Determine the [X, Y] coordinate at the center of the cell enclosing the given text.  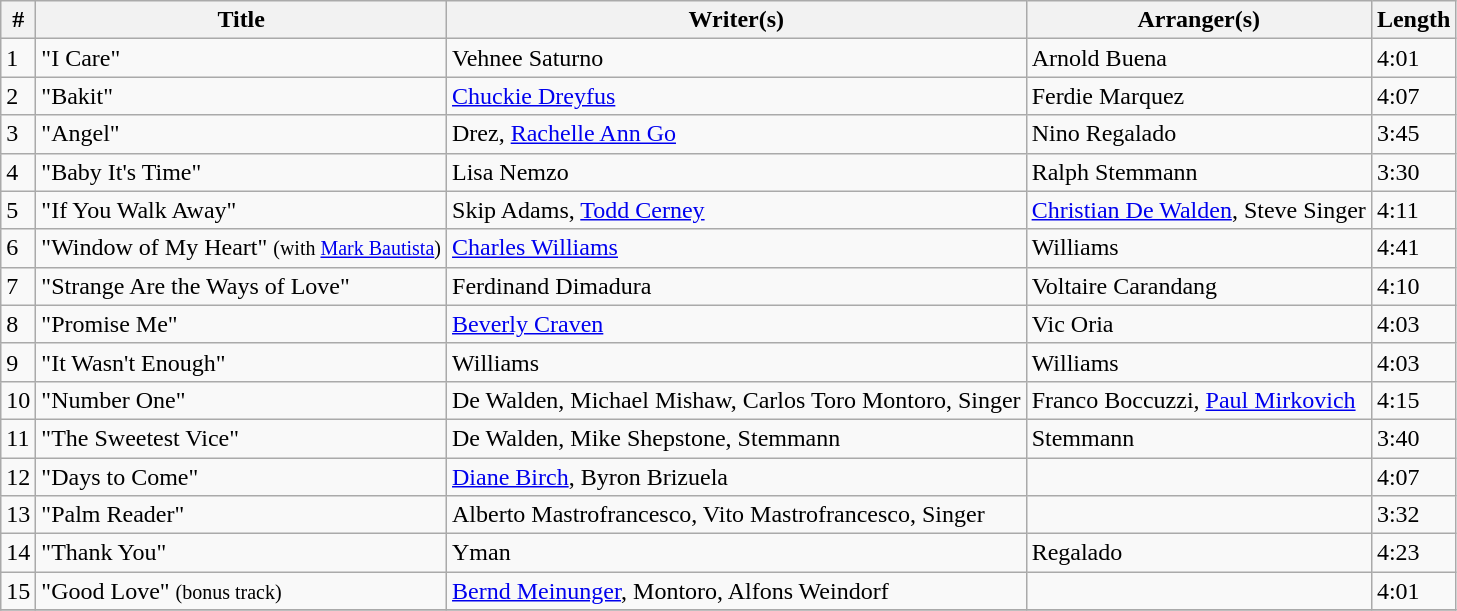
3:32 [1413, 515]
"If You Walk Away" [242, 210]
Stemmann [1198, 438]
"Baby It's Time" [242, 172]
Beverly Craven [737, 324]
11 [18, 438]
"It Wasn't Enough" [242, 362]
Vehnee Saturno [737, 58]
Length [1413, 20]
1 [18, 58]
"Strange Are the Ways of Love" [242, 286]
Diane Birch, Byron Brizuela [737, 477]
9 [18, 362]
10 [18, 400]
Title [242, 20]
Yman [737, 553]
Lisa Nemzo [737, 172]
Franco Boccuzzi, Paul Mirkovich [1198, 400]
8 [18, 324]
Writer(s) [737, 20]
Alberto Mastrofrancesco, Vito Mastrofrancesco, Singer [737, 515]
"Window of My Heart" (with Mark Bautista) [242, 248]
2 [18, 96]
"Days to Come" [242, 477]
Vic Oria [1198, 324]
3 [18, 134]
# [18, 20]
Arranger(s) [1198, 20]
Christian De Walden, Steve Singer [1198, 210]
Arnold Buena [1198, 58]
4:23 [1413, 553]
"Bakit" [242, 96]
4:10 [1413, 286]
De Walden, Mike Shepstone, Stemmann [737, 438]
De Walden, Michael Mishaw, Carlos Toro Montoro, Singer [737, 400]
4:11 [1413, 210]
"Palm Reader" [242, 515]
Nino Regalado [1198, 134]
Chuckie Dreyfus [737, 96]
Ferdie Marquez [1198, 96]
Voltaire Carandang [1198, 286]
14 [18, 553]
4 [18, 172]
"Angel" [242, 134]
"Good Love" (bonus track) [242, 591]
"Thank You" [242, 553]
Ferdinand Dimadura [737, 286]
13 [18, 515]
"Number One" [242, 400]
4:41 [1413, 248]
Drez, Rachelle Ann Go [737, 134]
Ralph Stemmann [1198, 172]
Skip Adams, Todd Cerney [737, 210]
5 [18, 210]
3:30 [1413, 172]
15 [18, 591]
4:15 [1413, 400]
6 [18, 248]
3:40 [1413, 438]
7 [18, 286]
Charles Williams [737, 248]
Regalado [1198, 553]
"I Care" [242, 58]
"The Sweetest Vice" [242, 438]
12 [18, 477]
3:45 [1413, 134]
Bernd Meinunger, Montoro, Alfons Weindorf [737, 591]
"Promise Me" [242, 324]
